Capture the cell that displays the provided text and extract its [X, Y] central coordinate. 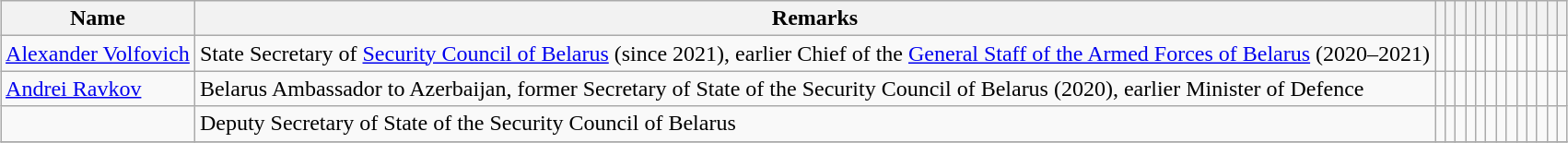
Belarus Ambassador to Azerbaijan, former Secretary of State of the Security Council of Belarus (2020), earlier Minister of Defence [814, 89]
Alexander Volfovich [98, 54]
Andrei Ravkov [98, 89]
Name [98, 18]
Remarks [814, 18]
Deputy Secretary of State of the Security Council of Belarus [814, 124]
State Secretary of Security Council of Belarus (since 2021), earlier Chief of the General Staff of the Armed Forces of Belarus (2020–2021) [814, 54]
